Return (x, y) of the center of cell containing provided text 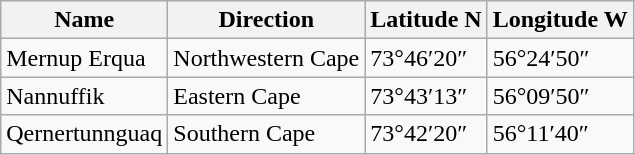
Qernertunnguaq (84, 134)
56°24′50″ (560, 58)
Mernup Erqua (84, 58)
Southern Cape (266, 134)
Latitude N (426, 20)
Longitude W (560, 20)
Direction (266, 20)
73°43′13″ (426, 96)
56°11′40″ (560, 134)
Eastern Cape (266, 96)
73°46′20″ (426, 58)
Nannuffik (84, 96)
Name (84, 20)
56°09′50″ (560, 96)
73°42′20″ (426, 134)
Northwestern Cape (266, 58)
